From the cell containing the given text, extract its center point as (x, y) coordinate. 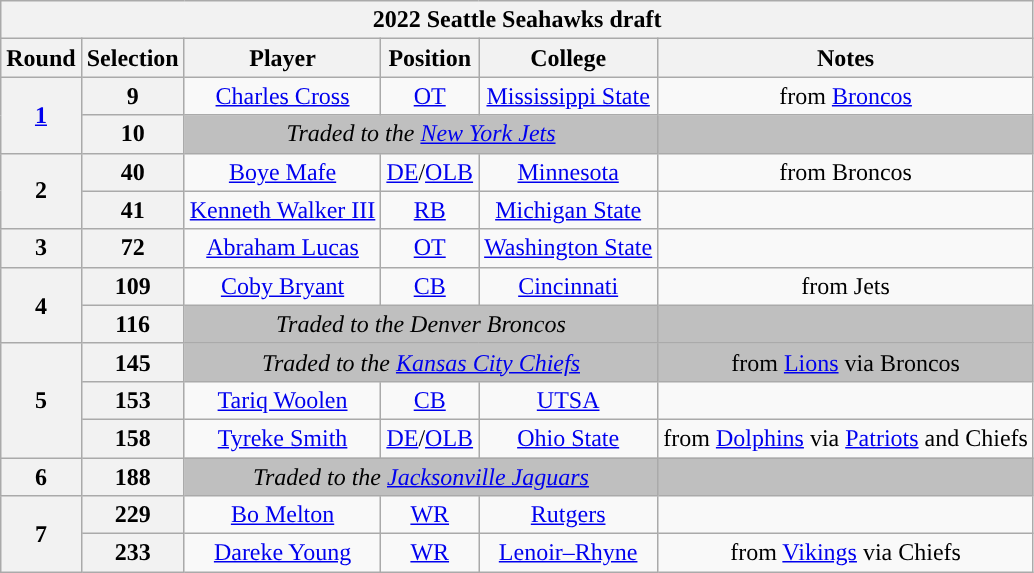
Notes (846, 58)
Dareke Young (282, 553)
College (568, 58)
6 (41, 477)
153 (132, 400)
Mississippi State (568, 96)
Kenneth Walker III (282, 210)
Traded to the Denver Broncos (420, 324)
2 (41, 191)
Washington State (568, 248)
Traded to the Jacksonville Jaguars (420, 477)
from Dolphins via Patriots and Chiefs (846, 438)
188 (132, 477)
158 (132, 438)
RB (430, 210)
Boye Mafe (282, 172)
10 (132, 134)
9 (132, 96)
Rutgers (568, 515)
Lenoir–Rhyne (568, 553)
Player (282, 58)
Tyreke Smith (282, 438)
72 (132, 248)
41 (132, 210)
1 (41, 115)
Traded to the Kansas City Chiefs (420, 362)
Abraham Lucas (282, 248)
Traded to the New York Jets (420, 134)
Round (41, 58)
233 (132, 553)
229 (132, 515)
145 (132, 362)
Charles Cross (282, 96)
Michigan State (568, 210)
109 (132, 286)
Position (430, 58)
Tariq Woolen (282, 400)
Ohio State (568, 438)
5 (41, 400)
2022 Seattle Seahawks draft (518, 20)
from Jets (846, 286)
from Vikings via Chiefs (846, 553)
Bo Melton (282, 515)
Minnesota (568, 172)
7 (41, 534)
3 (41, 248)
from Lions via Broncos (846, 362)
116 (132, 324)
Cincinnati (568, 286)
UTSA (568, 400)
40 (132, 172)
Coby Bryant (282, 286)
Selection (132, 58)
4 (41, 305)
